From the cell containing the given text, extract its center point as [x, y] coordinate. 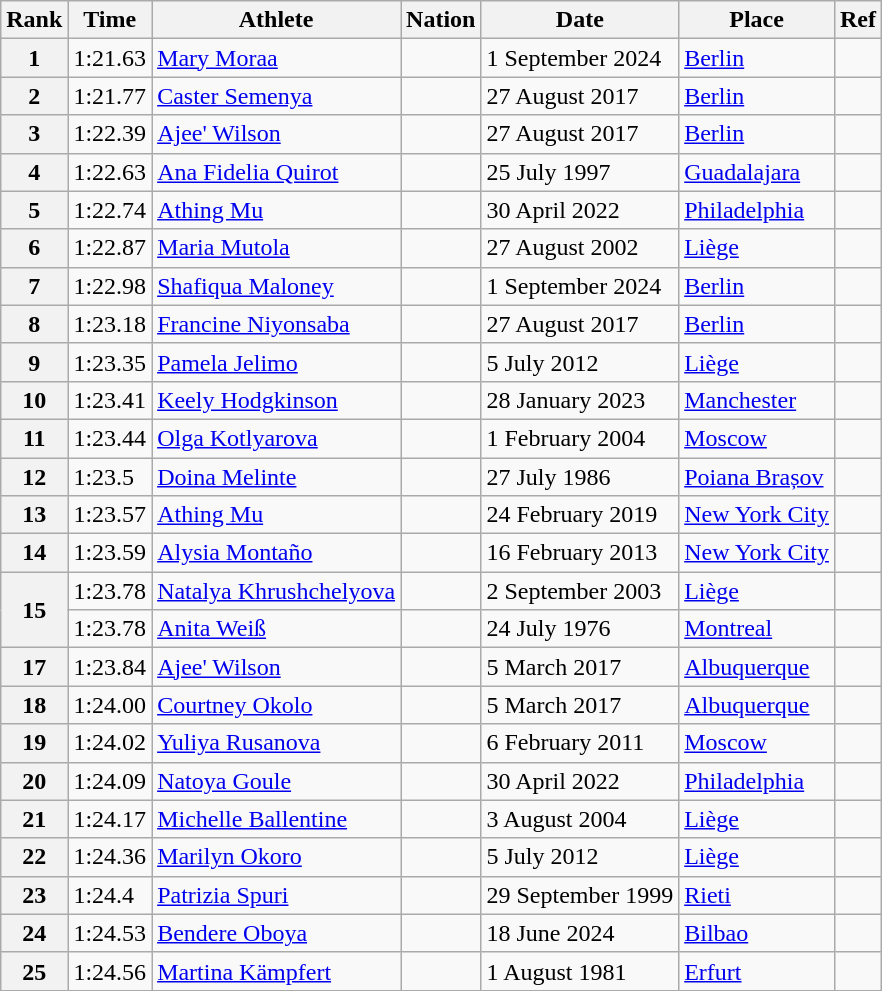
Date [580, 20]
Place [757, 20]
2 [34, 96]
21 [34, 819]
16 February 2013 [580, 553]
8 [34, 324]
Ref [858, 20]
Natoya Goule [276, 781]
Mary Moraa [276, 58]
9 [34, 362]
23 [34, 895]
1:21.63 [110, 58]
Michelle Ballentine [276, 819]
28 January 2023 [580, 400]
Rieti [757, 895]
1:22.87 [110, 248]
Pamela Jelimo [276, 362]
1:23.57 [110, 515]
Athlete [276, 20]
19 [34, 743]
Olga Kotlyarova [276, 438]
29 September 1999 [580, 895]
6 [34, 248]
18 June 2024 [580, 933]
Anita Weiß [276, 629]
1:23.44 [110, 438]
1 February 2004 [580, 438]
Maria Mutola [276, 248]
Courtney Okolo [276, 705]
13 [34, 515]
Manchester [757, 400]
24 February 2019 [580, 515]
27 August 2002 [580, 248]
Nation [441, 20]
1:23.5 [110, 477]
14 [34, 553]
18 [34, 705]
1:24.17 [110, 819]
5 [34, 210]
1:23.41 [110, 400]
27 July 1986 [580, 477]
7 [34, 286]
1 August 1981 [580, 971]
1:24.02 [110, 743]
Marilyn Okoro [276, 857]
Shafiqua Maloney [276, 286]
17 [34, 667]
1:22.39 [110, 134]
1:21.77 [110, 96]
1:23.18 [110, 324]
Caster Semenya [276, 96]
20 [34, 781]
1:24.56 [110, 971]
Doina Melinte [276, 477]
Patrizia Spuri [276, 895]
1:22.98 [110, 286]
1:24.4 [110, 895]
Martina Kämpfert [276, 971]
4 [34, 172]
Alysia Montaño [276, 553]
Ana Fidelia Quirot [276, 172]
25 [34, 971]
1:24.09 [110, 781]
1:24.00 [110, 705]
Erfurt [757, 971]
Yuliya Rusanova [276, 743]
1:23.84 [110, 667]
Rank [34, 20]
11 [34, 438]
Poiana Brașov [757, 477]
1:23.35 [110, 362]
1:23.59 [110, 553]
Natalya Khrushchelyova [276, 591]
1:24.36 [110, 857]
Bilbao [757, 933]
Time [110, 20]
6 February 2011 [580, 743]
1:22.74 [110, 210]
3 [34, 134]
25 July 1997 [580, 172]
Guadalajara [757, 172]
1:24.53 [110, 933]
Keely Hodgkinson [276, 400]
Francine Niyonsaba [276, 324]
22 [34, 857]
1:22.63 [110, 172]
Bendere Oboya [276, 933]
12 [34, 477]
Montreal [757, 629]
24 July 1976 [580, 629]
2 September 2003 [580, 591]
1 [34, 58]
3 August 2004 [580, 819]
15 [34, 610]
24 [34, 933]
10 [34, 400]
